Search for the cell housing the specified text and yield its (x, y) center coordinate. 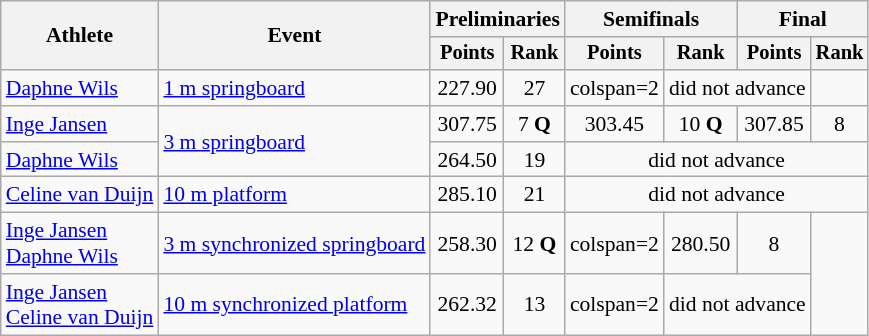
Preliminaries (497, 19)
13 (534, 304)
280.50 (700, 244)
307.85 (774, 124)
10 m platform (294, 195)
Event (294, 36)
Semifinals (651, 19)
262.32 (467, 304)
Inge JansenDaphne Wils (80, 244)
7 Q (534, 124)
Celine van Duijn (80, 195)
227.90 (467, 88)
Final (802, 19)
3 m synchronized springboard (294, 244)
285.10 (467, 195)
3 m springboard (294, 142)
27 (534, 88)
1 m springboard (294, 88)
10 m synchronized platform (294, 304)
307.75 (467, 124)
19 (534, 160)
12 Q (534, 244)
258.30 (467, 244)
303.45 (614, 124)
10 Q (700, 124)
Inge Jansen (80, 124)
264.50 (467, 160)
21 (534, 195)
Inge JansenCeline van Duijn (80, 304)
Athlete (80, 36)
